Return [x, y] of the center of cell containing provided text 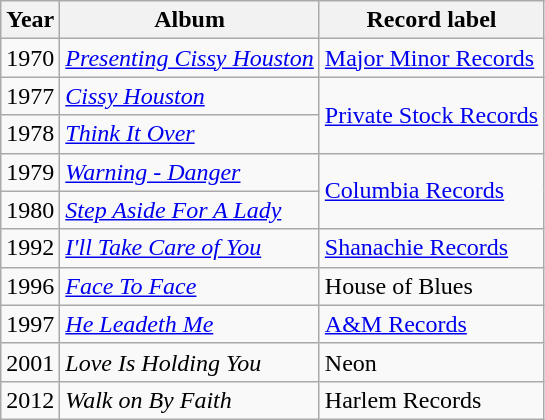
1977 [30, 96]
Album [190, 20]
2012 [30, 400]
House of Blues [431, 286]
Warning - Danger [190, 172]
Record label [431, 20]
Shanachie Records [431, 248]
Love Is Holding You [190, 362]
1997 [30, 324]
Private Stock Records [431, 115]
1992 [30, 248]
He Leadeth Me [190, 324]
Presenting Cissy Houston [190, 58]
1970 [30, 58]
Cissy Houston [190, 96]
Major Minor Records [431, 58]
I'll Take Care of You [190, 248]
Harlem Records [431, 400]
Year [30, 20]
Think It Over [190, 134]
Step Aside For A Lady [190, 210]
Neon [431, 362]
Face To Face [190, 286]
1980 [30, 210]
Walk on By Faith [190, 400]
1978 [30, 134]
Columbia Records [431, 191]
2001 [30, 362]
1996 [30, 286]
1979 [30, 172]
A&M Records [431, 324]
